Detect which cell encompasses the target text, then output its (x, y) center coordinate. 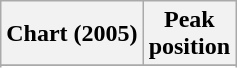
Chart (2005) (72, 34)
Peak position (189, 34)
